Pinpoint the cell where the given text exists, returning its [x, y] midpoint coordinate. 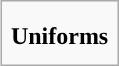
Uniforms [59, 36]
